Determine the (x, y) coordinate at the center of the cell enclosing the given text.  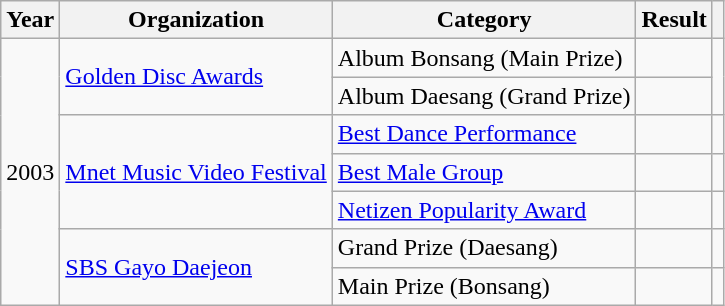
Album Daesang (Grand Prize) (484, 96)
Category (484, 20)
Mnet Music Video Festival (196, 172)
Album Bonsang (Main Prize) (484, 58)
SBS Gayo Daejeon (196, 267)
Best Male Group (484, 172)
Organization (196, 20)
Golden Disc Awards (196, 77)
Result (674, 20)
Year (30, 20)
Grand Prize (Daesang) (484, 248)
Netizen Popularity Award (484, 210)
Main Prize (Bonsang) (484, 286)
2003 (30, 172)
Best Dance Performance (484, 134)
